Locate the cell with the specified text and output its [X, Y] center coordinate. 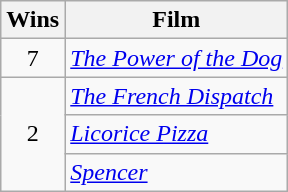
2 [33, 134]
The French Dispatch [176, 96]
Film [176, 20]
Spencer [176, 172]
The Power of the Dog [176, 58]
Wins [33, 20]
Licorice Pizza [176, 134]
7 [33, 58]
